Find where the given text appears and provide that cell's center as (x, y) coordinate. 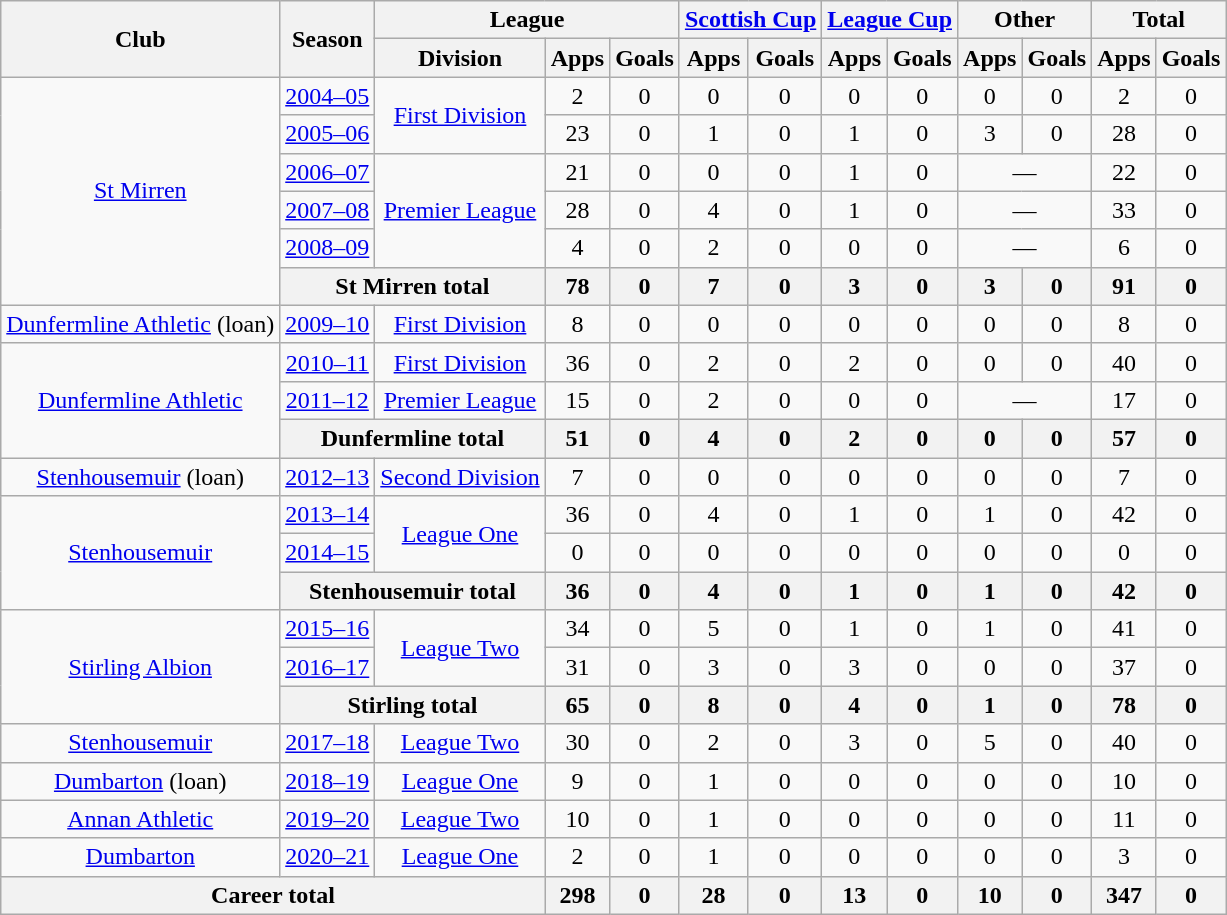
Stirling Albion (140, 667)
2020–21 (328, 857)
2019–20 (328, 819)
2007–08 (328, 210)
Stenhousemuir (loan) (140, 477)
9 (577, 781)
65 (577, 705)
51 (577, 438)
Stenhousemuir total (412, 591)
Dunfermline Athletic (loan) (140, 324)
2014–15 (328, 553)
2015–16 (328, 629)
Annan Athletic (140, 819)
2018–19 (328, 781)
2016–17 (328, 667)
11 (1124, 819)
League Cup (890, 20)
Dumbarton (loan) (140, 781)
6 (1124, 248)
Club (140, 39)
Stirling total (412, 705)
Division (460, 58)
31 (577, 667)
League (528, 20)
2017–18 (328, 743)
St Mirren (140, 191)
Dumbarton (140, 857)
Second Division (460, 477)
33 (1124, 210)
2004–05 (328, 96)
St Mirren total (412, 286)
13 (854, 895)
57 (1124, 438)
2013–14 (328, 515)
30 (577, 743)
91 (1124, 286)
2012–13 (328, 477)
23 (577, 134)
21 (577, 172)
347 (1124, 895)
2009–10 (328, 324)
298 (577, 895)
41 (1124, 629)
Dunfermline Athletic (140, 400)
34 (577, 629)
2011–12 (328, 400)
22 (1124, 172)
Season (328, 39)
2005–06 (328, 134)
37 (1124, 667)
2006–07 (328, 172)
2010–11 (328, 362)
Other (1025, 20)
Scottish Cup (750, 20)
Career total (273, 895)
Total (1159, 20)
17 (1124, 400)
15 (577, 400)
2008–09 (328, 248)
Dunfermline total (412, 438)
